Provide the [X, Y] coordinate of the cell's center where the given text is located.  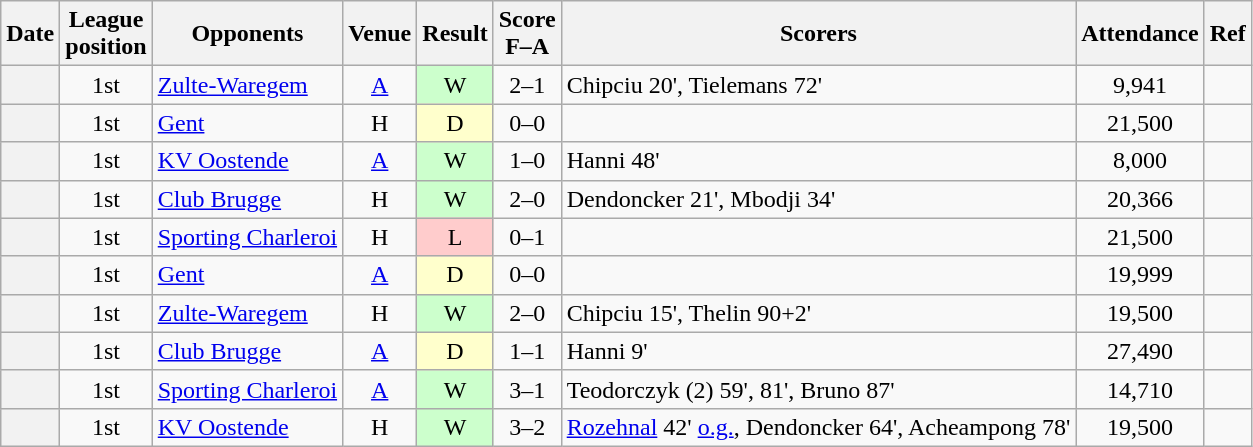
Dendoncker 21', Mbodji 34' [818, 199]
Hanni 9' [818, 351]
Attendance [1140, 34]
Scorers [818, 34]
Opponents [247, 34]
8,000 [1140, 161]
20,366 [1140, 199]
9,941 [1140, 85]
3–1 [527, 389]
1–0 [527, 161]
14,710 [1140, 389]
L [455, 237]
Venue [380, 34]
19,999 [1140, 275]
3–2 [527, 427]
Ref [1228, 34]
2–1 [527, 85]
0–1 [527, 237]
Leagueposition [106, 34]
Date [30, 34]
Chipciu 20', Tielemans 72' [818, 85]
Chipciu 15', Thelin 90+2' [818, 313]
Teodorczyk (2) 59', 81', Bruno 87' [818, 389]
Hanni 48' [818, 161]
27,490 [1140, 351]
Result [455, 34]
1–1 [527, 351]
ScoreF–A [527, 34]
Rozehnal 42' o.g., Dendoncker 64', Acheampong 78' [818, 427]
